Provide the [x, y] coordinate of the cell's center where the given text is located.  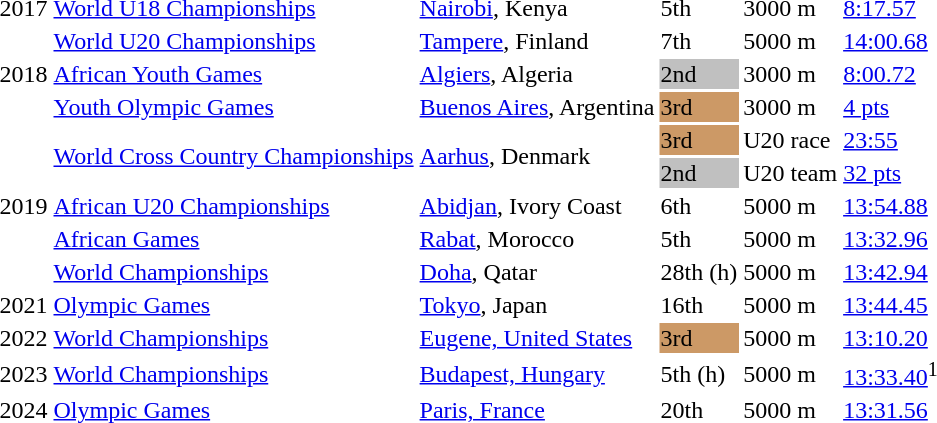
7th [699, 41]
World U20 Championships [234, 41]
U20 team [790, 173]
Tokyo, Japan [537, 305]
5th [699, 239]
Aarhus, Denmark [537, 156]
5th (h) [699, 374]
U20 race [790, 140]
Olympic Games [234, 305]
Buenos Aires, Argentina [537, 107]
Tampere, Finland [537, 41]
World Cross Country Championships [234, 156]
African Games [234, 239]
Budapest, Hungary [537, 374]
Eugene, United States [537, 338]
Doha, Qatar [537, 272]
African Youth Games [234, 74]
Algiers, Algeria [537, 74]
28th (h) [699, 272]
Youth Olympic Games [234, 107]
6th [699, 206]
Abidjan, Ivory Coast [537, 206]
16th [699, 305]
Rabat, Morocco [537, 239]
African U20 Championships [234, 206]
